Find where the given text appears and provide that cell's center as [X, Y] coordinate. 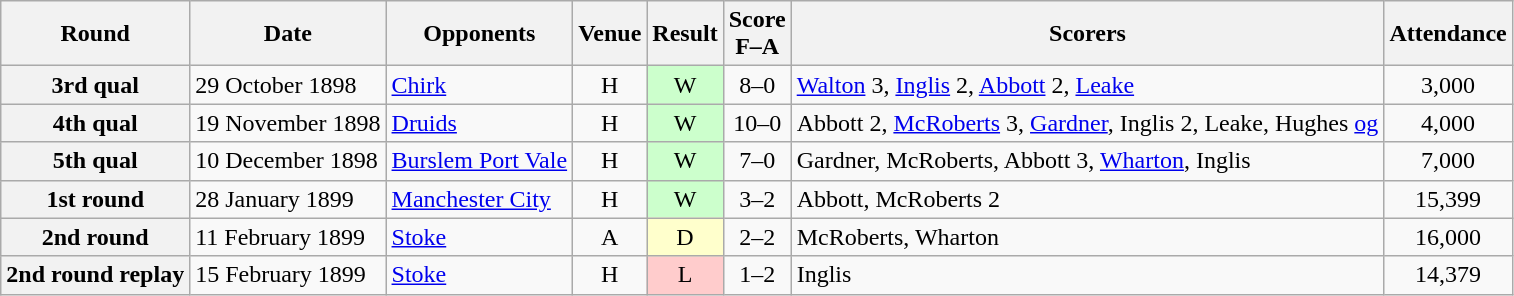
ScoreF–A [757, 34]
McRoberts, Wharton [1088, 237]
Venue [610, 34]
4,000 [1448, 123]
15,399 [1448, 199]
4th qual [96, 123]
28 January 1899 [288, 199]
10–0 [757, 123]
5th qual [96, 161]
Chirk [480, 85]
Druids [480, 123]
Scorers [1088, 34]
16,000 [1448, 237]
15 February 1899 [288, 275]
Result [685, 34]
7–0 [757, 161]
3,000 [1448, 85]
Date [288, 34]
Walton 3, Inglis 2, Abbott 2, Leake [1088, 85]
10 December 1898 [288, 161]
2–2 [757, 237]
Round [96, 34]
Inglis [1088, 275]
Gardner, McRoberts, Abbott 3, Wharton, Inglis [1088, 161]
D [685, 237]
2nd round replay [96, 275]
A [610, 237]
1–2 [757, 275]
Abbott, McRoberts 2 [1088, 199]
L [685, 275]
1st round [96, 199]
3rd qual [96, 85]
2nd round [96, 237]
3–2 [757, 199]
8–0 [757, 85]
Burslem Port Vale [480, 161]
Manchester City [480, 199]
11 February 1899 [288, 237]
7,000 [1448, 161]
29 October 1898 [288, 85]
14,379 [1448, 275]
Abbott 2, McRoberts 3, Gardner, Inglis 2, Leake, Hughes og [1088, 123]
Opponents [480, 34]
19 November 1898 [288, 123]
Attendance [1448, 34]
